Identify which cell holds the provided text, then report its (x, y) central coordinate. 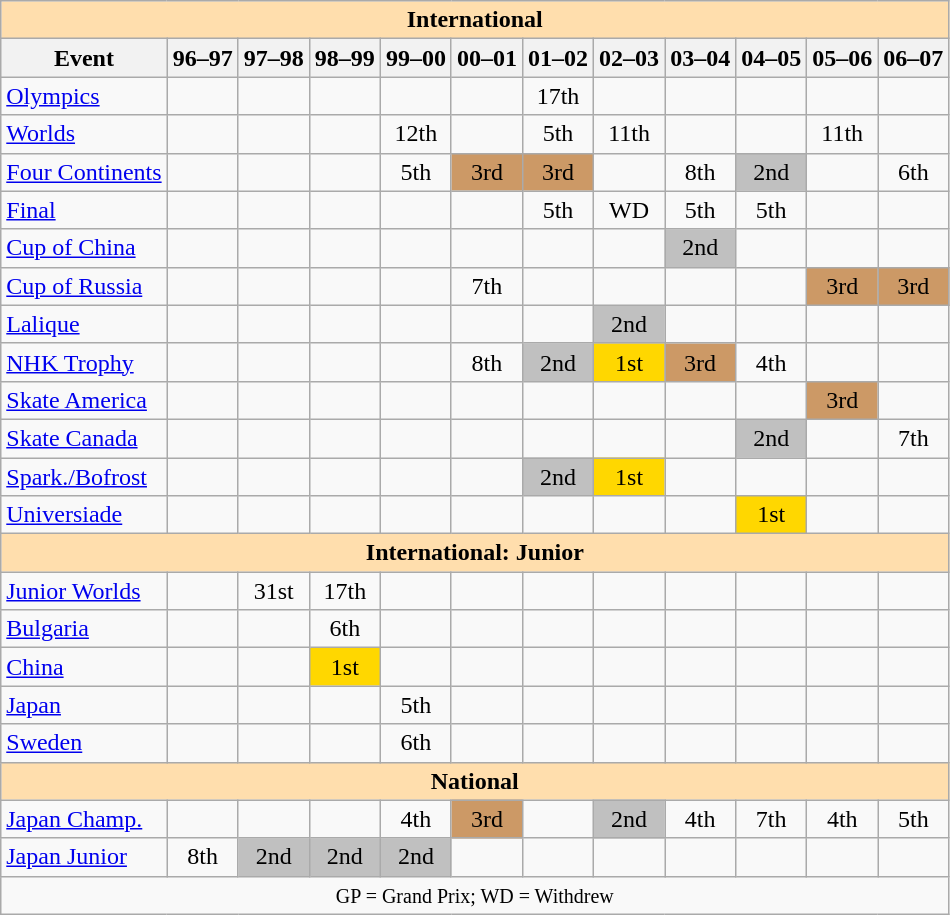
Worlds (84, 134)
NHK Trophy (84, 362)
Cup of China (84, 248)
Spark./Bofrost (84, 477)
05–06 (842, 58)
Cup of Russia (84, 286)
03–04 (700, 58)
98–99 (344, 58)
Skate Canada (84, 438)
WD (630, 210)
04–05 (772, 58)
97–98 (274, 58)
Final (84, 210)
International (475, 20)
GP = Grand Prix; WD = Withdrew (475, 895)
Olympics (84, 96)
China (84, 667)
31st (274, 591)
Japan Junior (84, 857)
Universiade (84, 515)
Japan (84, 705)
00–01 (486, 58)
National (475, 781)
06–07 (914, 58)
Japan Champ. (84, 819)
02–03 (630, 58)
International: Junior (475, 553)
Skate America (84, 400)
01–02 (558, 58)
Lalique (84, 324)
Four Continents (84, 172)
Bulgaria (84, 629)
Event (84, 58)
Sweden (84, 743)
Junior Worlds (84, 591)
99–00 (416, 58)
12th (416, 134)
96–97 (202, 58)
